Find where the given text appears and provide that cell's center as [X, Y] coordinate. 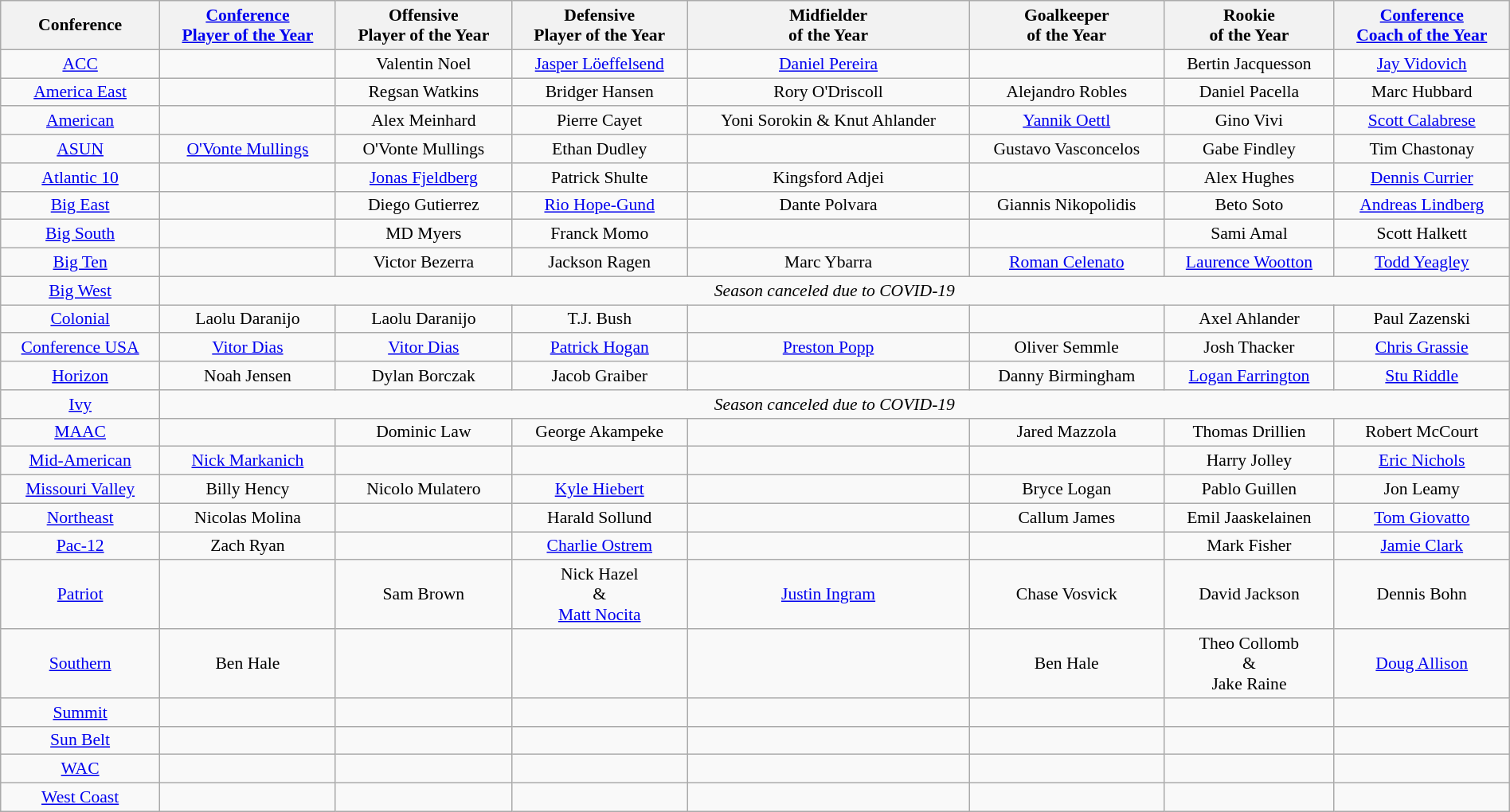
Ivy [80, 404]
Goalkeeperof the Year [1067, 25]
Dennis Bohn [1422, 595]
Rory O'Driscoll [828, 92]
Summit [80, 712]
Patrick Hogan [599, 348]
Oliver Semmle [1067, 348]
George Akampeke [599, 432]
Jay Vidovich [1422, 64]
Victor Bezerra [424, 263]
Jon Leamy [1422, 490]
Pac-12 [80, 546]
Giannis Nikopolidis [1067, 205]
Bertin Jacquesson [1250, 64]
Colonial [80, 319]
Marc Hubbard [1422, 92]
Southern [80, 664]
Franck Momo [599, 234]
Laurence Wootton [1250, 263]
Axel Ahlander [1250, 319]
Beto Soto [1250, 205]
Jared Mazzola [1067, 432]
Preston Popp [828, 348]
Big East [80, 205]
Eric Nichols [1422, 461]
Sami Amal [1250, 234]
Patrick Shulte [599, 178]
Callum James [1067, 517]
Kyle Hiebert [599, 490]
Nick Hazel &Matt Nocita [599, 595]
DefensivePlayer of the Year [599, 25]
Daniel Pereira [828, 64]
Gino Vivi [1250, 121]
Dominic Law [424, 432]
Pierre Cayet [599, 121]
Rookieof the Year [1250, 25]
Alejandro Robles [1067, 92]
Daniel Pacella [1250, 92]
Josh Thacker [1250, 348]
Billy Hency [247, 490]
Atlantic 10 [80, 178]
Harald Sollund [599, 517]
Gustavo Vasconcelos [1067, 149]
Yannik Oettl [1067, 121]
MD Myers [424, 234]
Valentin Noel [424, 64]
Dylan Borczak [424, 376]
Doug Allison [1422, 664]
Zach Ryan [247, 546]
America East [80, 92]
Paul Zazenski [1422, 319]
Rio Hope-Gund [599, 205]
Chris Grassie [1422, 348]
Big South [80, 234]
WAC [80, 769]
ConferencePlayer of the Year [247, 25]
Harry Jolley [1250, 461]
MAAC [80, 432]
Stu Riddle [1422, 376]
Jasper Löeffelsend [599, 64]
Nick Markanich [247, 461]
Midfielderof the Year [828, 25]
Nicolas Molina [247, 517]
Roman Celenato [1067, 263]
Yoni Sorokin & Knut Ahlander [828, 121]
Missouri Valley [80, 490]
Noah Jensen [247, 376]
ACC [80, 64]
ConferenceCoach of the Year [1422, 25]
Jonas Fjeldberg [424, 178]
Bryce Logan [1067, 490]
Sam Brown [424, 595]
Chase Vosvick [1067, 595]
OffensivePlayer of the Year [424, 25]
Scott Calabrese [1422, 121]
Diego Gutierrez [424, 205]
Kingsford Adjei [828, 178]
Todd Yeagley [1422, 263]
Marc Ybarra [828, 263]
Logan Farrington [1250, 376]
Regsan Watkins [424, 92]
Bridger Hansen [599, 92]
Danny Birmingham [1067, 376]
Patriot [80, 595]
Big West [80, 291]
Mark Fisher [1250, 546]
Alex Hughes [1250, 178]
Big Ten [80, 263]
Ethan Dudley [599, 149]
Dante Polvara [828, 205]
Conference [80, 25]
American [80, 121]
Scott Halkett [1422, 234]
Theo Collomb &Jake Raine [1250, 664]
Thomas Drillien [1250, 432]
Andreas Lindberg [1422, 205]
Mid-American [80, 461]
Gabe Findley [1250, 149]
Jamie Clark [1422, 546]
Dennis Currier [1422, 178]
Nicolo Mulatero [424, 490]
Sun Belt [80, 740]
Emil Jaaskelainen [1250, 517]
Horizon [80, 376]
Jacob Graiber [599, 376]
Alex Meinhard [424, 121]
Pablo Guillen [1250, 490]
Northeast [80, 517]
Charlie Ostrem [599, 546]
Justin Ingram [828, 595]
West Coast [80, 798]
ASUN [80, 149]
Tim Chastonay [1422, 149]
T.J. Bush [599, 319]
Jackson Ragen [599, 263]
Robert McCourt [1422, 432]
Tom Giovatto [1422, 517]
David Jackson [1250, 595]
Conference USA [80, 348]
